Return the (x, y) coordinate for the center point of the cell that contains the specified text.  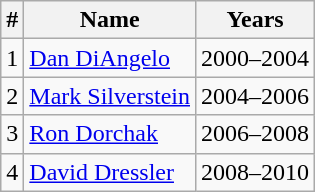
2 (12, 96)
Dan DiAngelo (110, 58)
4 (12, 172)
David Dressler (110, 172)
2000–2004 (256, 58)
Name (110, 20)
Ron Dorchak (110, 134)
1 (12, 58)
Mark Silverstein (110, 96)
# (12, 20)
Years (256, 20)
2008–2010 (256, 172)
2006–2008 (256, 134)
3 (12, 134)
2004–2006 (256, 96)
